Capture the cell that displays the provided text and extract its (X, Y) central coordinate. 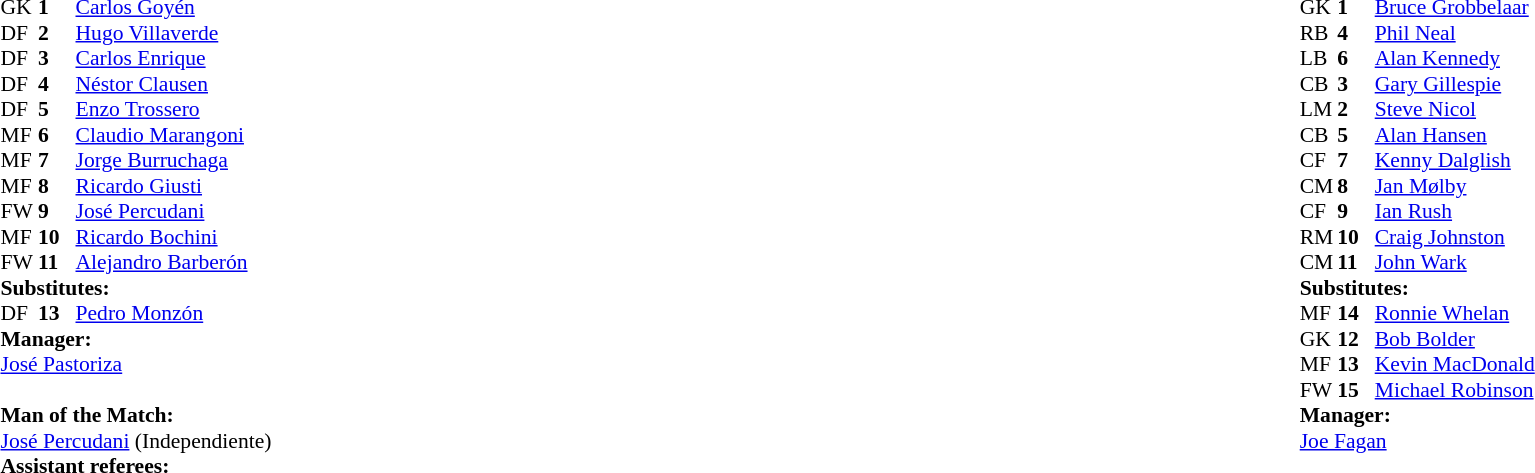
Ian Rush (1455, 211)
RB (1319, 33)
Enzo Trossero (174, 109)
Kevin MacDonald (1455, 365)
Jan Mølby (1455, 186)
12 (1356, 339)
LM (1319, 109)
John Wark (1455, 263)
Gary Gillespie (1455, 84)
Michael Robinson (1455, 390)
Alejandro Barberón (174, 263)
Bob Bolder (1455, 339)
GK (1319, 339)
Ronnie Whelan (1455, 313)
Alan Hansen (1455, 135)
Claudio Marangoni (174, 135)
Carlos Enrique (174, 59)
Néstor Clausen (174, 84)
Alan Kennedy (1455, 59)
14 (1356, 313)
LB (1319, 59)
Hugo Villaverde (174, 33)
Kenny Dalglish (1455, 161)
Pedro Monzón (174, 313)
Steve Nicol (1455, 109)
Craig Johnston (1455, 237)
Jorge Burruchaga (174, 161)
Phil Neal (1455, 33)
Ricardo Bochini (174, 237)
Ricardo Giusti (174, 186)
José Percudani (174, 211)
RM (1319, 237)
15 (1356, 390)
Joe Fagan (1418, 441)
